Return the [X, Y] coordinate for the center point of the cell that contains the specified text.  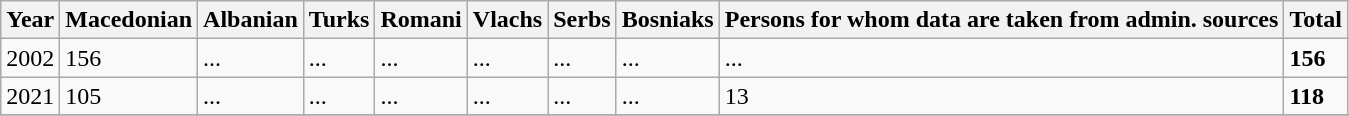
Total [1316, 20]
Macedonian [129, 20]
Albanian [251, 20]
2002 [30, 58]
Year [30, 20]
Turks [339, 20]
Bosniaks [668, 20]
Persons for whom data are taken from admin. sources [1002, 20]
Romani [421, 20]
Serbs [582, 20]
13 [1002, 96]
105 [129, 96]
Vlachs [507, 20]
118 [1316, 96]
2021 [30, 96]
